Identify which cell holds the provided text, then report its (x, y) central coordinate. 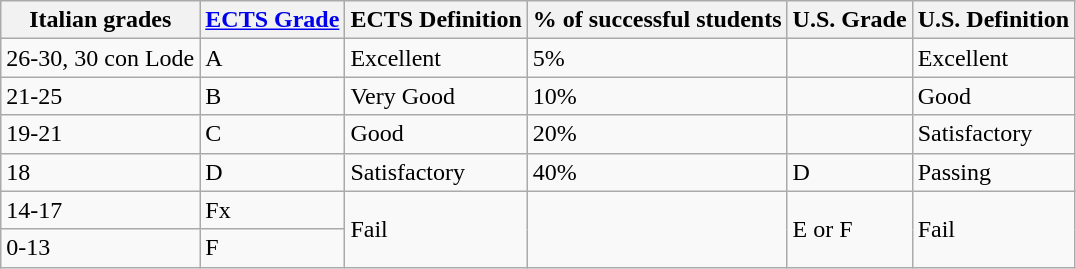
% of successful students (657, 20)
U.S. Grade (850, 20)
40% (657, 172)
21-25 (100, 96)
0-13 (100, 248)
C (272, 134)
Passing (993, 172)
18 (100, 172)
26-30, 30 con Lode (100, 58)
5% (657, 58)
B (272, 96)
20% (657, 134)
E or F (850, 229)
F (272, 248)
Fx (272, 210)
Italian grades (100, 20)
Very Good (436, 96)
10% (657, 96)
ECTS Grade (272, 20)
19-21 (100, 134)
U.S. Definition (993, 20)
14-17 (100, 210)
ECTS Definition (436, 20)
A (272, 58)
